Determine the [X, Y] coordinate at the center of the cell enclosing the given text.  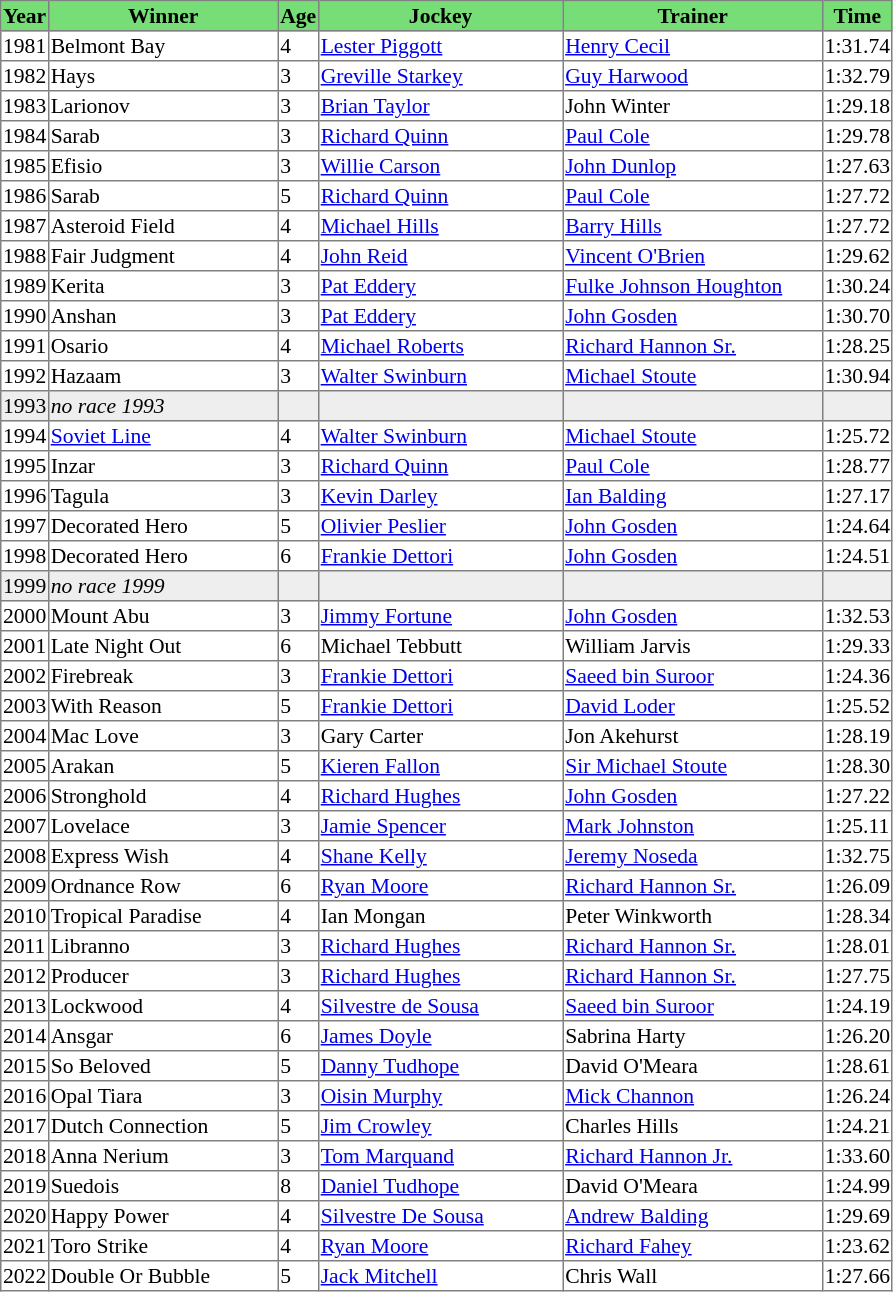
Shane Kelly [440, 856]
Suedois [163, 1186]
2014 [25, 1036]
1994 [25, 436]
Jon Akehurst [693, 736]
Late Night Out [163, 646]
1987 [25, 226]
1:25.72 [857, 436]
David Loder [693, 706]
2017 [25, 1126]
1990 [25, 316]
1:24.21 [857, 1126]
1:33.60 [857, 1156]
Jimmy Fortune [440, 616]
2020 [25, 1216]
1982 [25, 76]
2004 [25, 736]
1:26.24 [857, 1096]
no race 1999 [163, 586]
Soviet Line [163, 436]
Richard Hannon Jr. [693, 1156]
Lester Piggott [440, 46]
1:27.75 [857, 976]
Tagula [163, 496]
2016 [25, 1096]
Efisio [163, 166]
Jim Crowley [440, 1126]
1997 [25, 526]
Time [857, 16]
2013 [25, 1006]
Inzar [163, 466]
2005 [25, 766]
Dutch Connection [163, 1126]
Sir Michael Stoute [693, 766]
Michael Tebbutt [440, 646]
1:28.77 [857, 466]
William Jarvis [693, 646]
Vincent O'Brien [693, 256]
2008 [25, 856]
1:25.52 [857, 706]
1993 [25, 406]
Michael Roberts [440, 346]
1983 [25, 106]
Age [298, 16]
1:24.36 [857, 676]
Ordnance Row [163, 886]
1:32.75 [857, 856]
Chris Wall [693, 1276]
Silvestre De Sousa [440, 1216]
no race 1993 [163, 406]
2002 [25, 676]
Willie Carson [440, 166]
1:27.22 [857, 796]
Winner [163, 16]
2012 [25, 976]
Asteroid Field [163, 226]
Daniel Tudhope [440, 1186]
Opal Tiara [163, 1096]
1:29.18 [857, 106]
Richard Fahey [693, 1246]
1:28.34 [857, 916]
Ian Balding [693, 496]
James Doyle [440, 1036]
1:30.24 [857, 286]
1:23.62 [857, 1246]
1:27.17 [857, 496]
Michael Hills [440, 226]
Oisin Murphy [440, 1096]
Brian Taylor [440, 106]
Andrew Balding [693, 1216]
1:24.51 [857, 556]
Ian Mongan [440, 916]
1992 [25, 376]
Tom Marquand [440, 1156]
Charles Hills [693, 1126]
Libranno [163, 946]
Ansgar [163, 1036]
Trainer [693, 16]
2007 [25, 826]
Producer [163, 976]
Guy Harwood [693, 76]
Mark Johnston [693, 826]
John Winter [693, 106]
1:28.25 [857, 346]
1:27.66 [857, 1276]
Hays [163, 76]
Sabrina Harty [693, 1036]
2010 [25, 916]
1986 [25, 196]
1981 [25, 46]
Danny Tudhope [440, 1066]
1:29.33 [857, 646]
1:30.70 [857, 316]
Kevin Darley [440, 496]
2003 [25, 706]
1989 [25, 286]
1:24.19 [857, 1006]
Express Wish [163, 856]
1991 [25, 346]
1998 [25, 556]
Barry Hills [693, 226]
1:29.62 [857, 256]
1:32.53 [857, 616]
Tropical Paradise [163, 916]
2011 [25, 946]
2019 [25, 1186]
1:27.63 [857, 166]
1:26.20 [857, 1036]
1995 [25, 466]
Kieren Fallon [440, 766]
Mac Love [163, 736]
Firebreak [163, 676]
1:29.78 [857, 136]
1:29.69 [857, 1216]
2022 [25, 1276]
1:28.01 [857, 946]
2000 [25, 616]
2021 [25, 1246]
1:28.61 [857, 1066]
1:24.99 [857, 1186]
1:26.09 [857, 886]
Jamie Spencer [440, 826]
Arakan [163, 766]
1:31.74 [857, 46]
2009 [25, 886]
Kerita [163, 286]
Anna Nerium [163, 1156]
Silvestre de Sousa [440, 1006]
Anshan [163, 316]
1:24.64 [857, 526]
1:28.19 [857, 736]
Double Or Bubble [163, 1276]
Jack Mitchell [440, 1276]
John Reid [440, 256]
Peter Winkworth [693, 916]
Happy Power [163, 1216]
2001 [25, 646]
Mick Channon [693, 1096]
Mount Abu [163, 616]
Greville Starkey [440, 76]
8 [298, 1186]
1985 [25, 166]
Hazaam [163, 376]
Henry Cecil [693, 46]
1:32.79 [857, 76]
Toro Strike [163, 1246]
1984 [25, 136]
Year [25, 16]
So Beloved [163, 1066]
Jeremy Noseda [693, 856]
With Reason [163, 706]
1:25.11 [857, 826]
2015 [25, 1066]
1999 [25, 586]
1996 [25, 496]
1988 [25, 256]
Jockey [440, 16]
2018 [25, 1156]
Olivier Peslier [440, 526]
Gary Carter [440, 736]
Fair Judgment [163, 256]
Fulke Johnson Houghton [693, 286]
Belmont Bay [163, 46]
Larionov [163, 106]
Lovelace [163, 826]
Stronghold [163, 796]
John Dunlop [693, 166]
Osario [163, 346]
2006 [25, 796]
1:28.30 [857, 766]
Lockwood [163, 1006]
1:30.94 [857, 376]
